Extract the [X, Y] coordinate from the center of the cell holding the provided text.  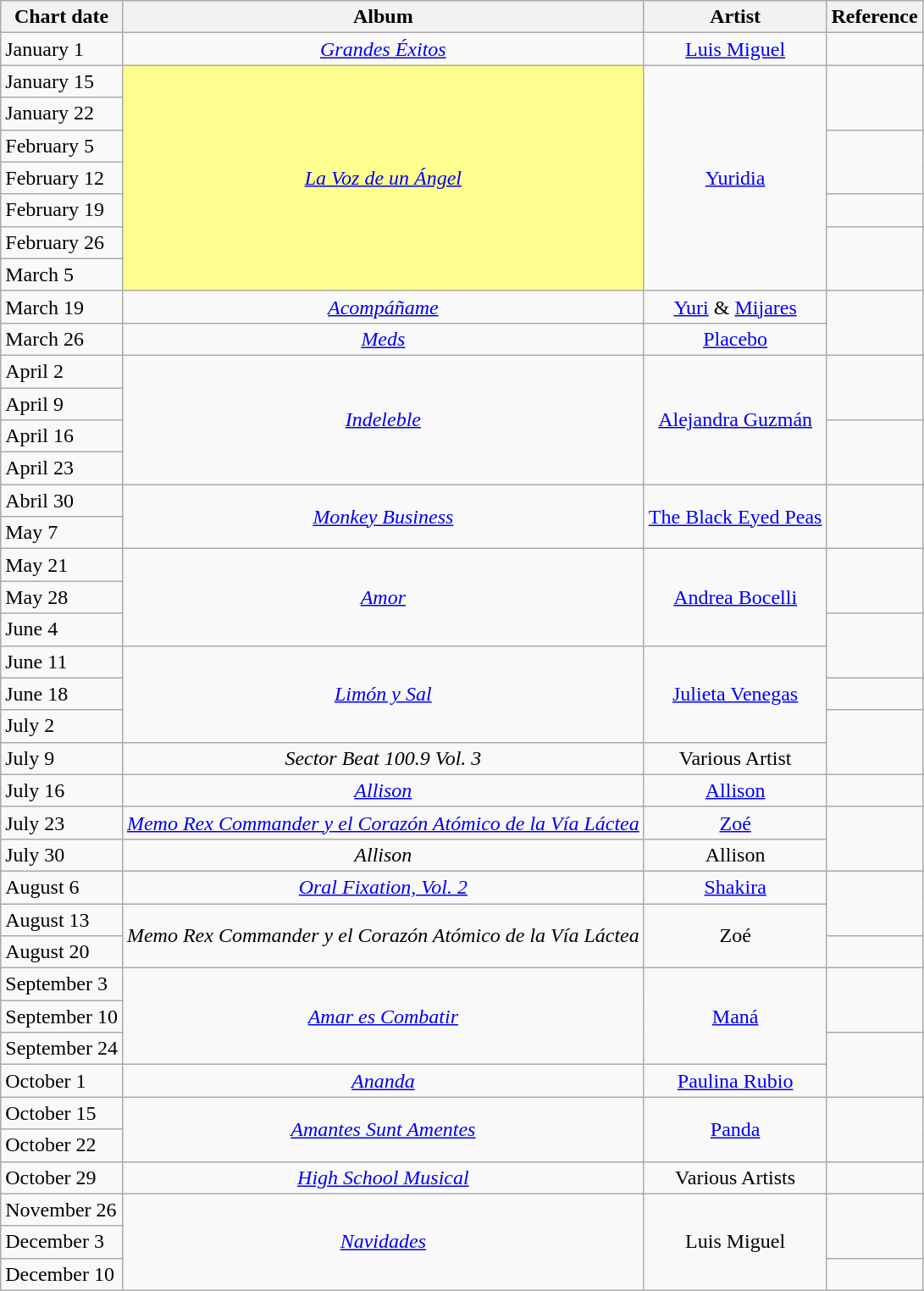
May 28 [62, 597]
April 9 [62, 404]
January 15 [62, 81]
May 7 [62, 533]
February 12 [62, 178]
Shakira [735, 887]
July 30 [62, 855]
February 19 [62, 210]
January 1 [62, 49]
Album [383, 17]
August 13 [62, 919]
Ananda [383, 1081]
Artist [735, 17]
Yuridia [735, 178]
December 10 [62, 1274]
October 29 [62, 1177]
Yuri & Mijares [735, 307]
November 26 [62, 1210]
Abril 30 [62, 501]
Sector Beat 100.9 Vol. 3 [383, 758]
April 16 [62, 436]
Placebo [735, 339]
September 10 [62, 1017]
Alejandra Guzmán [735, 419]
Amantes Sunt Amentes [383, 1129]
La Voz de un Ángel [383, 178]
September 24 [62, 1049]
Limón y Sal [383, 694]
Paulina Rubio [735, 1081]
October 22 [62, 1145]
June 4 [62, 629]
July 16 [62, 790]
February 5 [62, 146]
Grandes Éxitos [383, 49]
March 19 [62, 307]
July 9 [62, 758]
April 23 [62, 468]
Amor [383, 597]
High School Musical [383, 1177]
August 6 [62, 887]
July 23 [62, 823]
February 26 [62, 242]
Julieta Venegas [735, 694]
Panda [735, 1129]
April 2 [62, 371]
Reference [874, 17]
May 21 [62, 565]
December 3 [62, 1242]
Various Artist [735, 758]
Meds [383, 339]
Acompáñame [383, 307]
Andrea Bocelli [735, 597]
Monkey Business [383, 517]
August 20 [62, 952]
Amar es Combatir [383, 1017]
Oral Fixation, Vol. 2 [383, 887]
Chart date [62, 17]
June 11 [62, 662]
The Black Eyed Peas [735, 517]
Maná [735, 1017]
October 1 [62, 1081]
Navidades [383, 1242]
October 15 [62, 1113]
March 5 [62, 274]
Indeleble [383, 419]
March 26 [62, 339]
July 2 [62, 726]
June 18 [62, 694]
Various Artists [735, 1177]
September 3 [62, 984]
January 22 [62, 114]
